Pinpoint the cell where the given text exists, returning its [X, Y] midpoint coordinate. 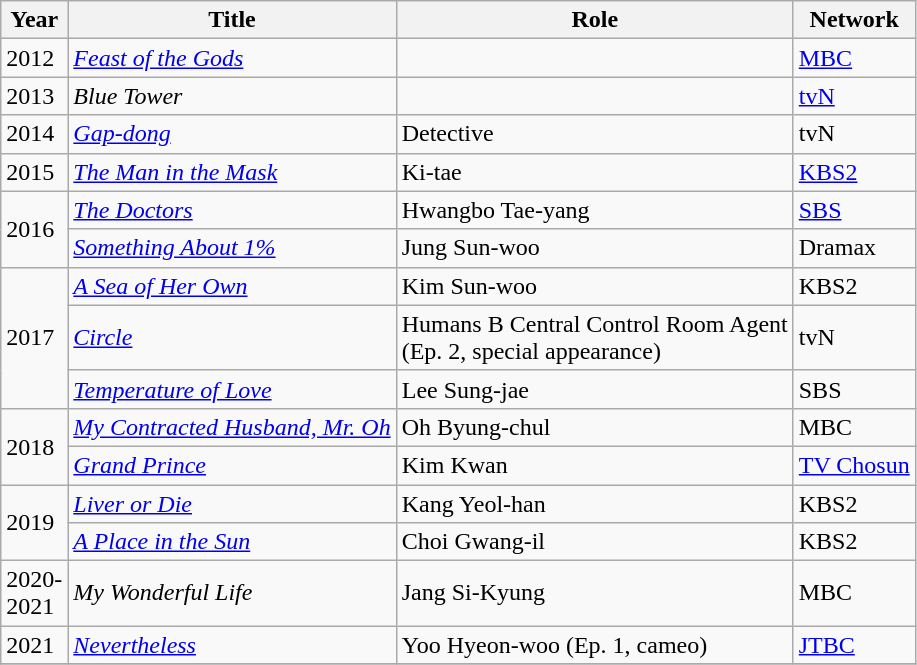
Kim Kwan [594, 465]
2015 [34, 172]
The Man in the Mask [232, 172]
JTBC [854, 645]
Role [594, 20]
2017 [34, 338]
Something About 1% [232, 248]
Detective [594, 134]
Kim Sun-woo [594, 286]
Nevertheless [232, 645]
2012 [34, 58]
Yoo Hyeon-woo (Ep. 1, cameo) [594, 645]
Dramax [854, 248]
Feast of the Gods [232, 58]
Liver or Die [232, 503]
Grand Prince [232, 465]
2016 [34, 229]
2014 [34, 134]
A Sea of Her Own [232, 286]
Gap-dong [232, 134]
Temperature of Love [232, 389]
Year [34, 20]
Blue Tower [232, 96]
Humans B Central Control Room Agent (Ep. 2, special appearance) [594, 338]
Title [232, 20]
Oh Byung-chul [594, 427]
Kang Yeol-han [594, 503]
2013 [34, 96]
Choi Gwang-il [594, 542]
2021 [34, 645]
2020-2021 [34, 594]
My Wonderful Life [232, 594]
Jung Sun-woo [594, 248]
Hwangbo Tae-yang [594, 210]
Lee Sung-jae [594, 389]
Circle [232, 338]
TV Chosun [854, 465]
A Place in the Sun [232, 542]
Network [854, 20]
Ki-tae [594, 172]
2019 [34, 522]
My Contracted Husband, Mr. Oh [232, 427]
2018 [34, 446]
The Doctors [232, 210]
Jang Si-Kyung [594, 594]
